Pinpoint the cell where the given text exists, returning its (x, y) midpoint coordinate. 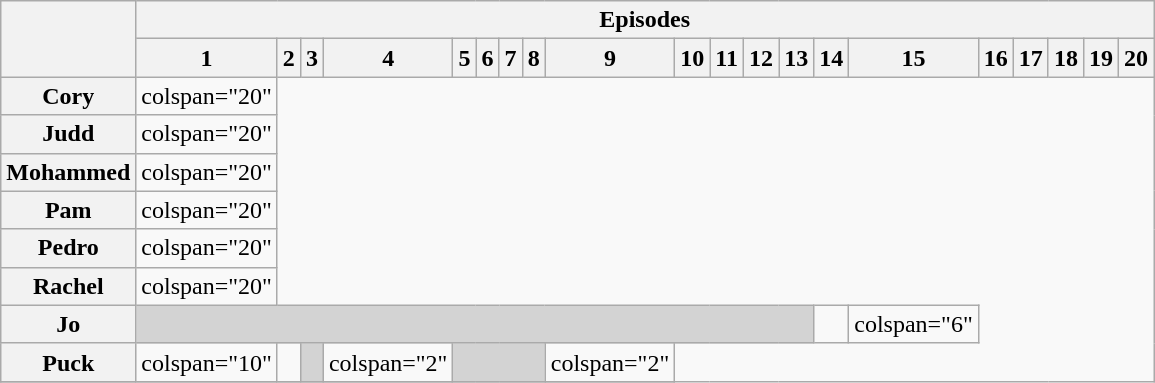
Pam (68, 210)
8 (534, 58)
3 (312, 58)
14 (832, 58)
colspan="10" (207, 362)
20 (1136, 58)
16 (996, 58)
9 (610, 58)
Judd (68, 134)
5 (464, 58)
2 (288, 58)
6 (488, 58)
17 (1030, 58)
12 (762, 58)
10 (692, 58)
13 (796, 58)
Episodes (645, 20)
19 (1100, 58)
18 (1066, 58)
Puck (68, 362)
colspan="6" (914, 324)
Mohammed (68, 172)
1 (207, 58)
4 (388, 58)
Jo (68, 324)
7 (510, 58)
Pedro (68, 248)
15 (914, 58)
Rachel (68, 286)
11 (727, 58)
Cory (68, 96)
